Detect which cell encompasses the target text, then output its [X, Y] center coordinate. 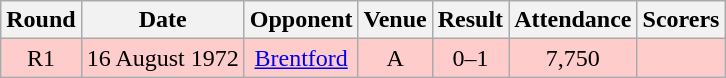
A [395, 58]
Scorers [681, 20]
7,750 [573, 58]
Opponent [301, 20]
Venue [395, 20]
Round [41, 20]
Attendance [573, 20]
0–1 [470, 58]
Date [162, 20]
Result [470, 20]
16 August 1972 [162, 58]
Brentford [301, 58]
R1 [41, 58]
